Return [X, Y] of the center of cell containing provided text 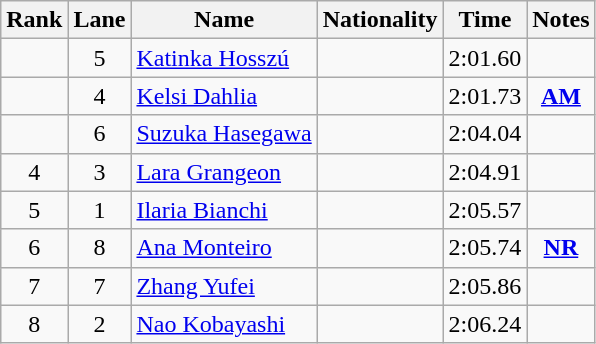
2:01.73 [485, 96]
2 [100, 324]
Katinka Hosszú [224, 58]
NR [561, 248]
2:01.60 [485, 58]
Time [485, 20]
Nao Kobayashi [224, 324]
2:06.24 [485, 324]
Zhang Yufei [224, 286]
3 [100, 172]
Ilaria Bianchi [224, 210]
1 [100, 210]
2:05.74 [485, 248]
Rank [34, 20]
Lara Grangeon [224, 172]
Nationality [380, 20]
Ana Monteiro [224, 248]
Lane [100, 20]
Notes [561, 20]
Kelsi Dahlia [224, 96]
2:05.57 [485, 210]
2:04.04 [485, 134]
2:05.86 [485, 286]
2:04.91 [485, 172]
Name [224, 20]
AM [561, 96]
Suzuka Hasegawa [224, 134]
